Extract the (X, Y) coordinate from the center of the cell holding the provided text.  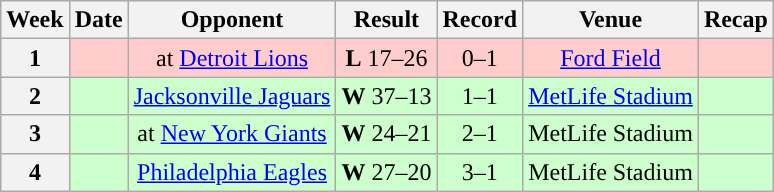
Date (98, 20)
Philadelphia Eagles (232, 172)
W 37–13 (386, 96)
Jacksonville Jaguars (232, 96)
Recap (736, 20)
4 (35, 172)
3 (35, 134)
Result (386, 20)
W 24–21 (386, 134)
2–1 (480, 134)
at New York Giants (232, 134)
Ford Field (611, 58)
1 (35, 58)
W 27–20 (386, 172)
0–1 (480, 58)
3–1 (480, 172)
2 (35, 96)
L 17–26 (386, 58)
Week (35, 20)
Opponent (232, 20)
1–1 (480, 96)
Record (480, 20)
Venue (611, 20)
at Detroit Lions (232, 58)
